Provide the [x, y] coordinate of the cell's center where the given text is located.  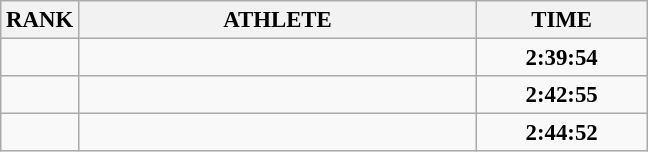
2:42:55 [562, 95]
TIME [562, 20]
RANK [40, 20]
2:39:54 [562, 58]
ATHLETE [277, 20]
2:44:52 [562, 133]
